Scan for the cell matching the given text and deliver its (x, y) coordinate at center. 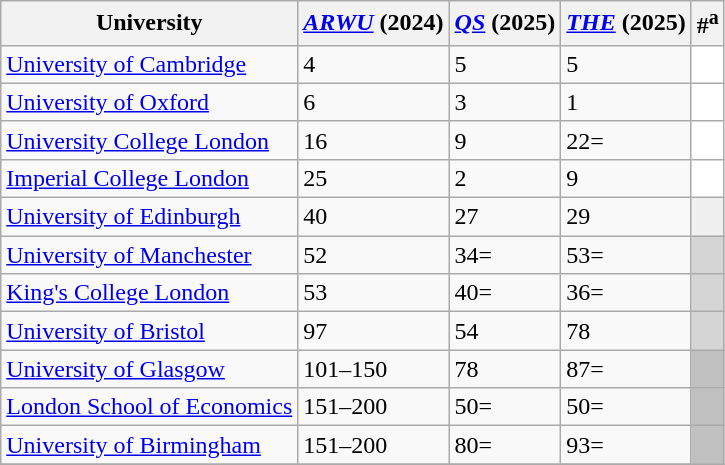
#a (708, 24)
University of Bristol (150, 331)
University of Glasgow (150, 369)
34= (505, 255)
101–150 (374, 369)
London School of Economics (150, 407)
ARWU (2024) (374, 24)
40 (374, 217)
3 (505, 102)
University (150, 24)
6 (374, 102)
22= (626, 140)
53= (626, 255)
University of Edinburgh (150, 217)
27 (505, 217)
80= (505, 445)
52 (374, 255)
Imperial College London (150, 178)
2 (505, 178)
University of Manchester (150, 255)
53 (374, 293)
4 (374, 64)
93= (626, 445)
87= (626, 369)
29 (626, 217)
King's College London (150, 293)
University of Birmingham (150, 445)
54 (505, 331)
University College London (150, 140)
36= (626, 293)
QS (2025) (505, 24)
16 (374, 140)
University of Oxford (150, 102)
University of Cambridge (150, 64)
25 (374, 178)
1 (626, 102)
97 (374, 331)
THE (2025) (626, 24)
40= (505, 293)
